Locate the cell with the specified text and output its [x, y] center coordinate. 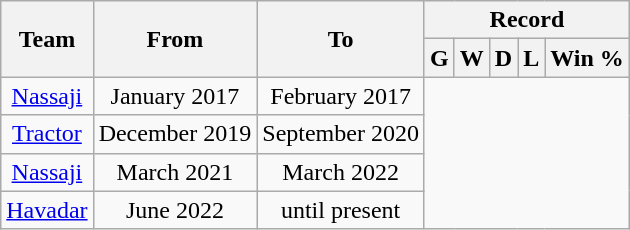
L [532, 58]
Tractor [47, 134]
March 2021 [175, 172]
Team [47, 39]
G [439, 58]
W [472, 58]
To [341, 39]
From [175, 39]
Record [526, 20]
Havadar [47, 210]
Win % [588, 58]
D [503, 58]
June 2022 [175, 210]
February 2017 [341, 96]
until present [341, 210]
March 2022 [341, 172]
January 2017 [175, 96]
September 2020 [341, 134]
December 2019 [175, 134]
